Determine the (X, Y) coordinate at the center of the cell enclosing the given text.  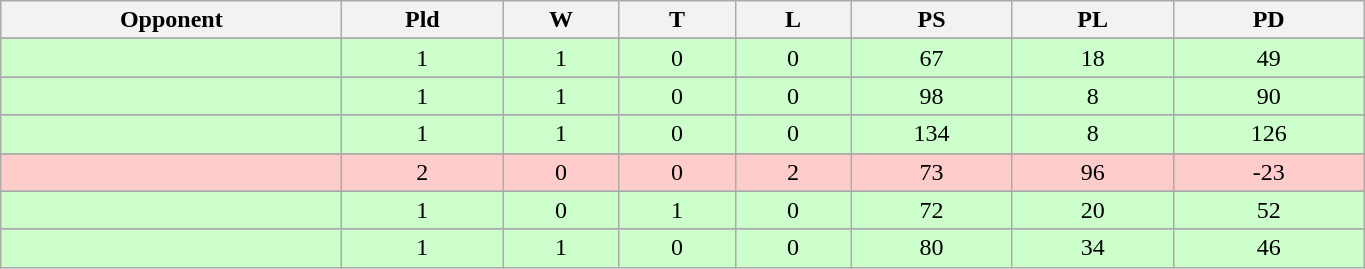
18 (1092, 58)
73 (932, 172)
126 (1268, 134)
52 (1268, 210)
46 (1268, 248)
-23 (1268, 172)
34 (1092, 248)
80 (932, 248)
72 (932, 210)
Opponent (172, 20)
PL (1092, 20)
96 (1092, 172)
W (561, 20)
20 (1092, 210)
PS (932, 20)
Pld (422, 20)
T (677, 20)
49 (1268, 58)
98 (932, 96)
L (793, 20)
90 (1268, 96)
67 (932, 58)
134 (932, 134)
PD (1268, 20)
